Provide the (X, Y) coordinate of the cell's center where the given text is located.  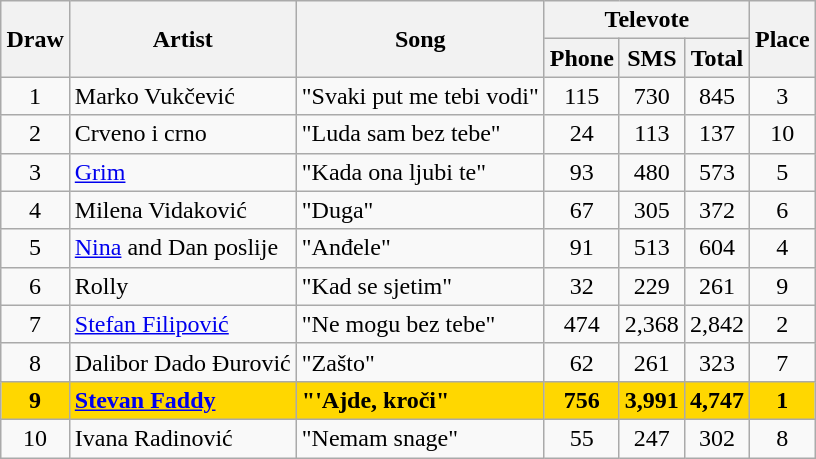
845 (716, 96)
137 (716, 134)
62 (582, 362)
372 (716, 210)
302 (716, 438)
2,842 (716, 324)
Nina and Dan poslije (182, 248)
"Nemam snage" (420, 438)
247 (652, 438)
2,368 (652, 324)
SMS (652, 58)
Grim (182, 172)
Total (716, 58)
Stevan Faddy (182, 400)
756 (582, 400)
24 (582, 134)
Artist (182, 39)
"Ne mogu bez tebe" (420, 324)
"Zašto" (420, 362)
113 (652, 134)
55 (582, 438)
Song (420, 39)
Ivana Radinović (182, 438)
4,747 (716, 400)
"Anđele" (420, 248)
474 (582, 324)
Crveno i crno (182, 134)
"Kada ona ljubi te" (420, 172)
Marko Vukčević (182, 96)
Dalibor Dado Đurović (182, 362)
573 (716, 172)
67 (582, 210)
Draw (35, 39)
229 (652, 286)
"Luda sam bez tebe" (420, 134)
"Duga" (420, 210)
730 (652, 96)
604 (716, 248)
Milena Vidaković (182, 210)
93 (582, 172)
115 (582, 96)
Place (782, 39)
480 (652, 172)
Stefan Filipović (182, 324)
32 (582, 286)
Televote (646, 20)
91 (582, 248)
323 (716, 362)
305 (652, 210)
Phone (582, 58)
"Svaki put me tebi vodi" (420, 96)
Rolly (182, 286)
3,991 (652, 400)
"'Ajde, kroči" (420, 400)
"Kad se sjetim" (420, 286)
513 (652, 248)
